From the cell containing the given text, extract its center point as (x, y) coordinate. 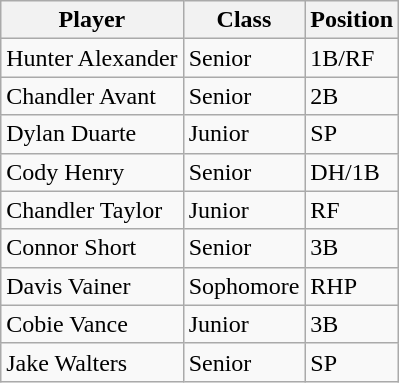
Connor Short (92, 248)
Chandler Taylor (92, 210)
Player (92, 20)
DH/1B (352, 172)
RF (352, 210)
Hunter Alexander (92, 58)
Chandler Avant (92, 96)
1B/RF (352, 58)
Sophomore (244, 286)
2B (352, 96)
RHP (352, 286)
Jake Walters (92, 362)
Position (352, 20)
Class (244, 20)
Cody Henry (92, 172)
Dylan Duarte (92, 134)
Cobie Vance (92, 324)
Davis Vainer (92, 286)
